For the text-containing cell, return its midpoint in (x, y) coordinate format. 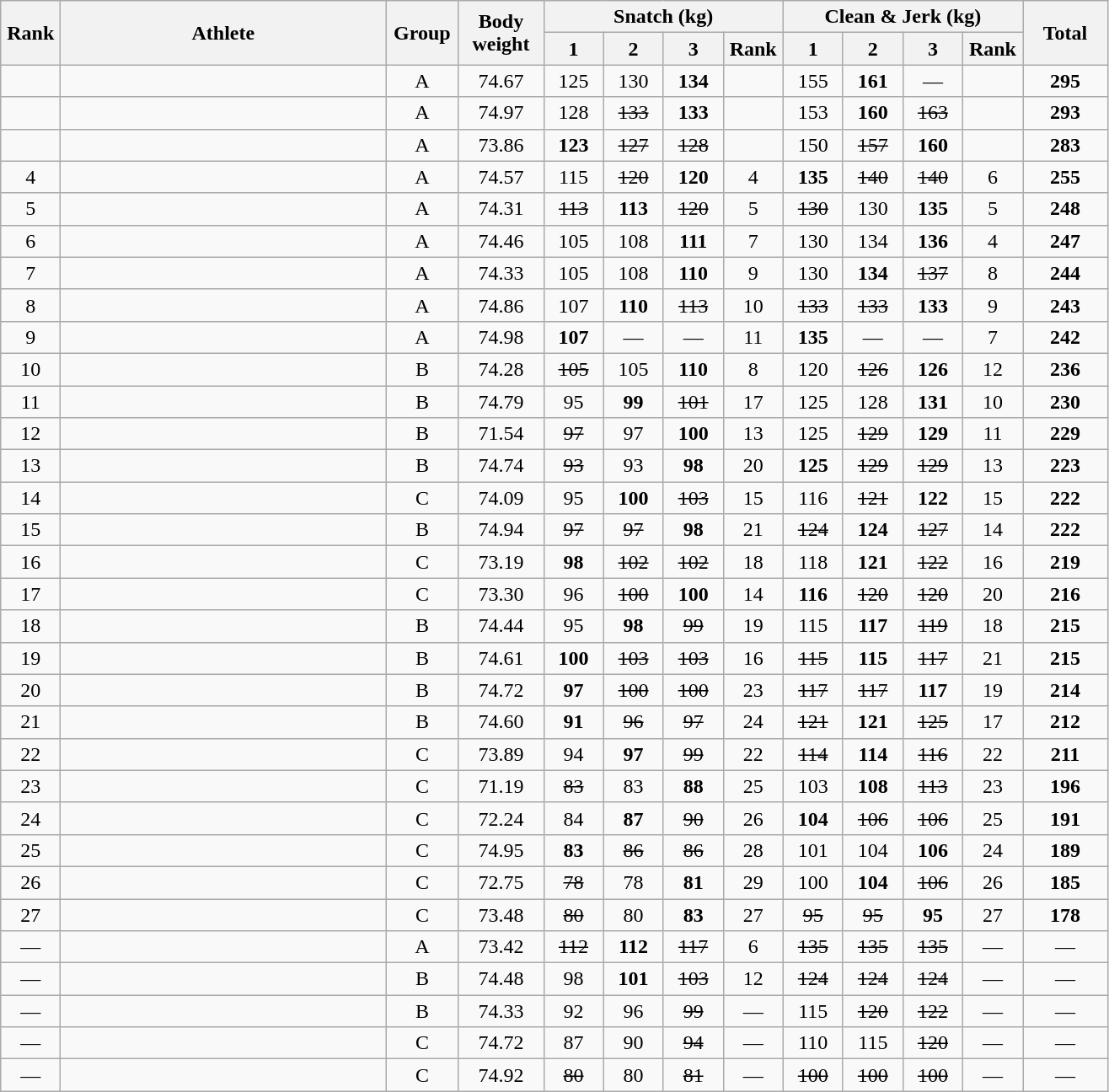
71.54 (501, 434)
185 (1065, 882)
88 (693, 786)
230 (1065, 402)
119 (932, 626)
74.46 (501, 241)
71.19 (501, 786)
74.44 (501, 626)
92 (573, 1011)
29 (753, 882)
73.48 (501, 914)
223 (1065, 466)
74.86 (501, 305)
74.09 (501, 498)
178 (1065, 914)
163 (932, 113)
74.92 (501, 1075)
236 (1065, 369)
74.98 (501, 337)
73.42 (501, 947)
73.89 (501, 754)
212 (1065, 722)
243 (1065, 305)
74.28 (501, 369)
219 (1065, 562)
74.61 (501, 658)
131 (932, 402)
73.19 (501, 562)
196 (1065, 786)
247 (1065, 241)
242 (1065, 337)
283 (1065, 145)
74.94 (501, 530)
153 (812, 113)
73.86 (501, 145)
191 (1065, 818)
91 (573, 722)
216 (1065, 594)
74.74 (501, 466)
Snatch (kg) (663, 17)
189 (1065, 850)
150 (812, 145)
74.60 (501, 722)
72.24 (501, 818)
293 (1065, 113)
136 (932, 241)
74.79 (501, 402)
211 (1065, 754)
118 (812, 562)
161 (873, 81)
74.97 (501, 113)
74.67 (501, 81)
74.95 (501, 850)
214 (1065, 690)
155 (812, 81)
Body weight (501, 33)
74.31 (501, 209)
137 (932, 273)
123 (573, 145)
229 (1065, 434)
Athlete (223, 33)
Group (422, 33)
Clean & Jerk (kg) (903, 17)
72.75 (501, 882)
157 (873, 145)
73.30 (501, 594)
248 (1065, 209)
Total (1065, 33)
74.48 (501, 979)
255 (1065, 177)
244 (1065, 273)
84 (573, 818)
74.57 (501, 177)
28 (753, 850)
111 (693, 241)
295 (1065, 81)
